Identify which cell holds the provided text, then report its [X, Y] central coordinate. 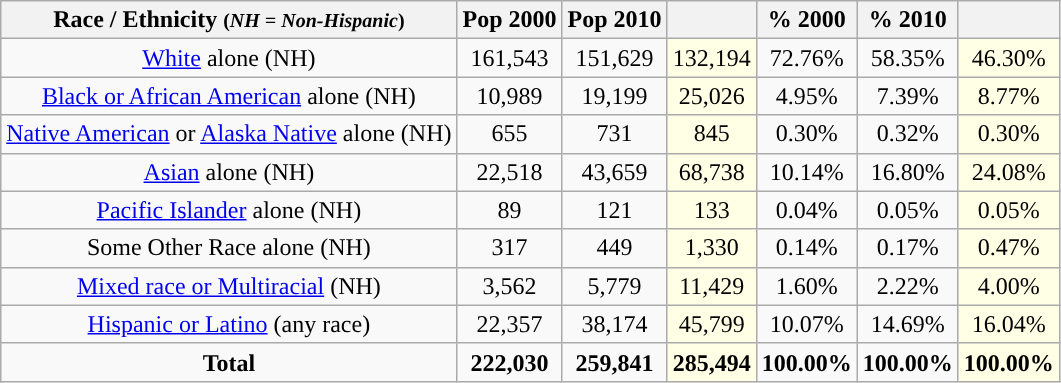
19,199 [614, 96]
1,330 [712, 248]
3,562 [510, 286]
68,738 [712, 172]
Mixed race or Multiracial (NH) [229, 286]
222,030 [510, 362]
449 [614, 248]
25,026 [712, 96]
0.14% [806, 248]
4.95% [806, 96]
Race / Ethnicity (NH = Non-Hispanic) [229, 20]
8.77% [1008, 96]
24.08% [1008, 172]
16.80% [908, 172]
14.69% [908, 324]
Hispanic or Latino (any race) [229, 324]
22,357 [510, 324]
285,494 [712, 362]
10,989 [510, 96]
2.22% [908, 286]
0.47% [1008, 248]
58.35% [908, 58]
11,429 [712, 286]
161,543 [510, 58]
89 [510, 210]
38,174 [614, 324]
655 [510, 134]
121 [614, 210]
0.32% [908, 134]
132,194 [712, 58]
% 2000 [806, 20]
317 [510, 248]
5,779 [614, 286]
10.07% [806, 324]
Total [229, 362]
4.00% [1008, 286]
White alone (NH) [229, 58]
1.60% [806, 286]
133 [712, 210]
46.30% [1008, 58]
Some Other Race alone (NH) [229, 248]
7.39% [908, 96]
0.04% [806, 210]
22,518 [510, 172]
Pacific Islander alone (NH) [229, 210]
0.17% [908, 248]
Asian alone (NH) [229, 172]
43,659 [614, 172]
10.14% [806, 172]
% 2010 [908, 20]
Native American or Alaska Native alone (NH) [229, 134]
Pop 2000 [510, 20]
Pop 2010 [614, 20]
259,841 [614, 362]
16.04% [1008, 324]
845 [712, 134]
45,799 [712, 324]
Black or African American alone (NH) [229, 96]
72.76% [806, 58]
731 [614, 134]
151,629 [614, 58]
